Capture the cell that displays the provided text and extract its (x, y) central coordinate. 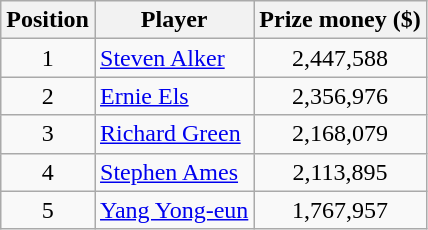
4 (48, 172)
Position (48, 20)
2,447,588 (340, 58)
1 (48, 58)
Steven Alker (174, 58)
3 (48, 134)
5 (48, 210)
Stephen Ames (174, 172)
2 (48, 96)
Yang Yong-eun (174, 210)
Prize money ($) (340, 20)
Player (174, 20)
2,356,976 (340, 96)
2,113,895 (340, 172)
1,767,957 (340, 210)
2,168,079 (340, 134)
Ernie Els (174, 96)
Richard Green (174, 134)
